Scan for the cell matching the given text and deliver its [x, y] coordinate at center. 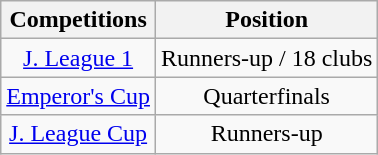
J. League Cup [78, 134]
Emperor's Cup [78, 96]
Runners-up [266, 134]
Quarterfinals [266, 96]
J. League 1 [78, 58]
Position [266, 20]
Competitions [78, 20]
Runners-up / 18 clubs [266, 58]
